Identify which cell holds the provided text, then report its [x, y] central coordinate. 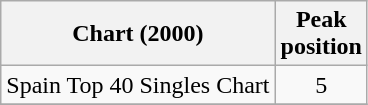
Spain Top 40 Singles Chart [138, 85]
Peakposition [321, 34]
Chart (2000) [138, 34]
5 [321, 85]
